Provide the [X, Y] coordinate of the cell's center where the given text is located.  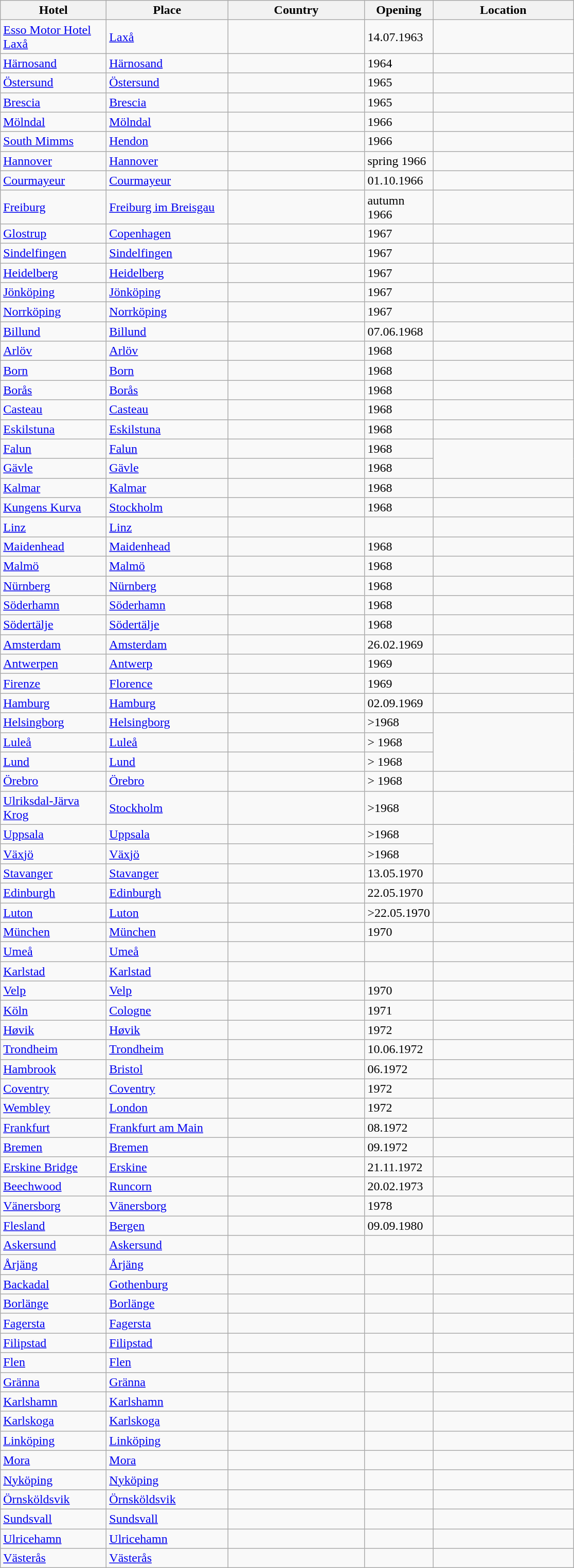
Glostrup [53, 233]
spring 1966 [399, 161]
20.02.1973 [399, 1186]
Opening [399, 10]
Flesland [53, 1226]
Freiburg im Breisgau [167, 207]
02.09.1969 [399, 703]
Copenhagen [167, 233]
Laxå [167, 37]
Cologne [167, 1010]
Erskine Bridge [53, 1167]
Frankfurt am Main [167, 1128]
08.1972 [399, 1128]
09.09.1980 [399, 1226]
26.02.1969 [399, 644]
22.05.1970 [399, 893]
Frankfurt [53, 1128]
Wembley [53, 1108]
Backadal [53, 1284]
Hambrook [53, 1069]
Florence [167, 684]
Beechwood [53, 1186]
South Mimms [53, 141]
Bergen [167, 1226]
Hendon [167, 141]
07.06.1968 [399, 331]
1964 [399, 63]
Country [296, 10]
Firenze [53, 684]
13.05.1970 [399, 873]
Bristol [167, 1069]
Antwerpen [53, 664]
21.11.1972 [399, 1167]
1971 [399, 1010]
London [167, 1108]
Esso Motor Hotel Laxå [53, 37]
Place [167, 10]
Runcorn [167, 1186]
14.07.1963 [399, 37]
Hotel [53, 10]
Erskine [167, 1167]
10.06.1972 [399, 1049]
Köln [53, 1010]
09.1972 [399, 1147]
autumn 1966 [399, 207]
Gothenburg [167, 1284]
06.1972 [399, 1069]
Kungens Kurva [53, 507]
01.10.1966 [399, 180]
Location [504, 10]
Ulriksdal-Järva Krog [53, 808]
Freiburg [53, 207]
>22.05.1970 [399, 912]
Antwerp [167, 664]
1978 [399, 1206]
